Search for the cell housing the specified text and yield its (X, Y) center coordinate. 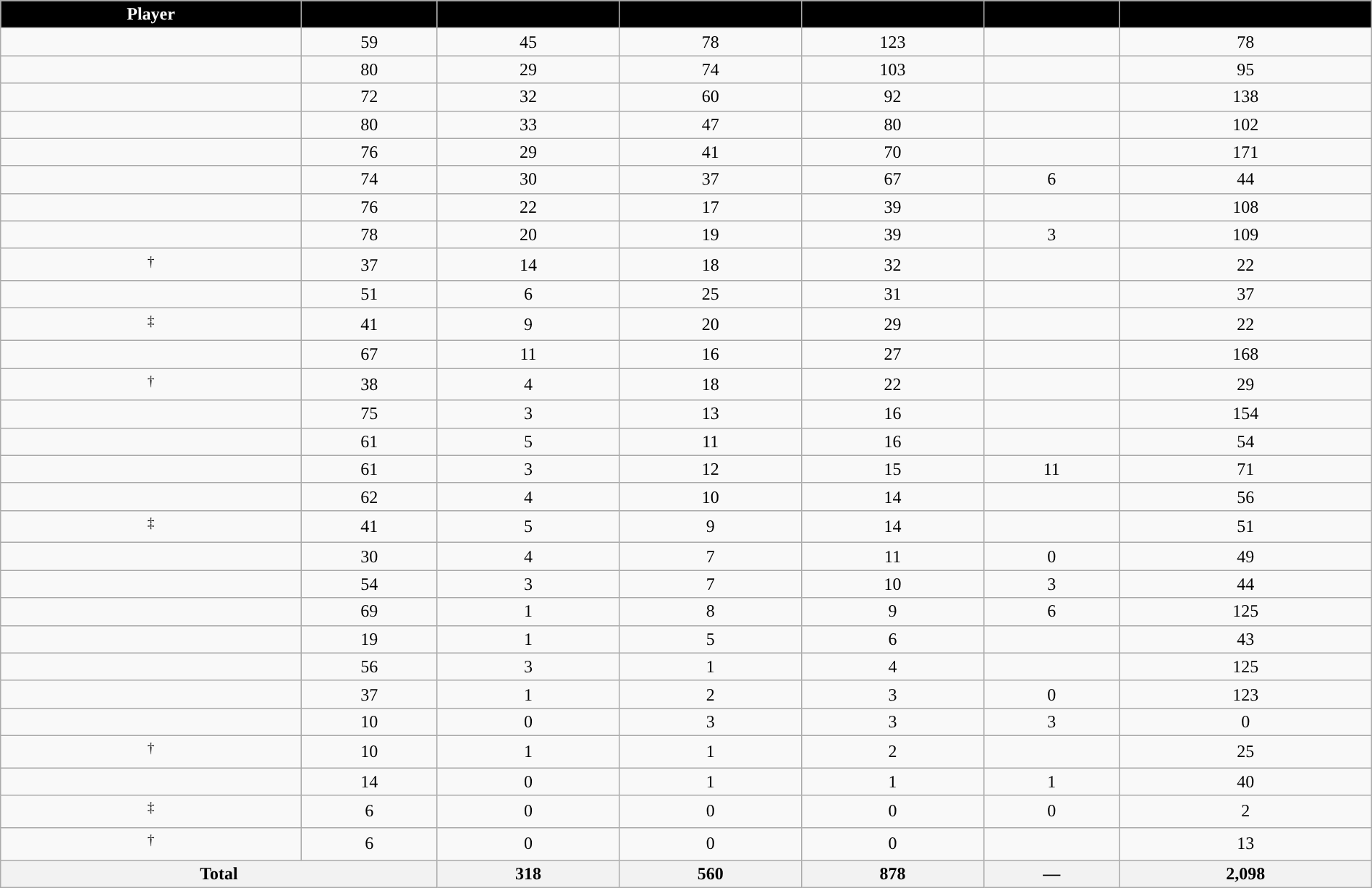
33 (528, 124)
45 (528, 42)
154 (1245, 414)
49 (1245, 557)
560 (711, 874)
Total (219, 874)
27 (893, 354)
168 (1245, 354)
318 (528, 874)
15 (893, 469)
69 (369, 612)
878 (893, 874)
103 (893, 69)
95 (1245, 69)
— (1051, 874)
70 (893, 152)
138 (1245, 97)
109 (1245, 234)
43 (1245, 639)
40 (1245, 782)
31 (893, 295)
171 (1245, 152)
108 (1245, 207)
Player (151, 14)
60 (711, 97)
62 (369, 496)
2,098 (1245, 874)
72 (369, 97)
12 (711, 469)
38 (369, 385)
17 (711, 207)
102 (1245, 124)
8 (711, 612)
47 (711, 124)
71 (1245, 469)
75 (369, 414)
59 (369, 42)
92 (893, 97)
